From the cell containing the given text, extract its center point as (X, Y) coordinate. 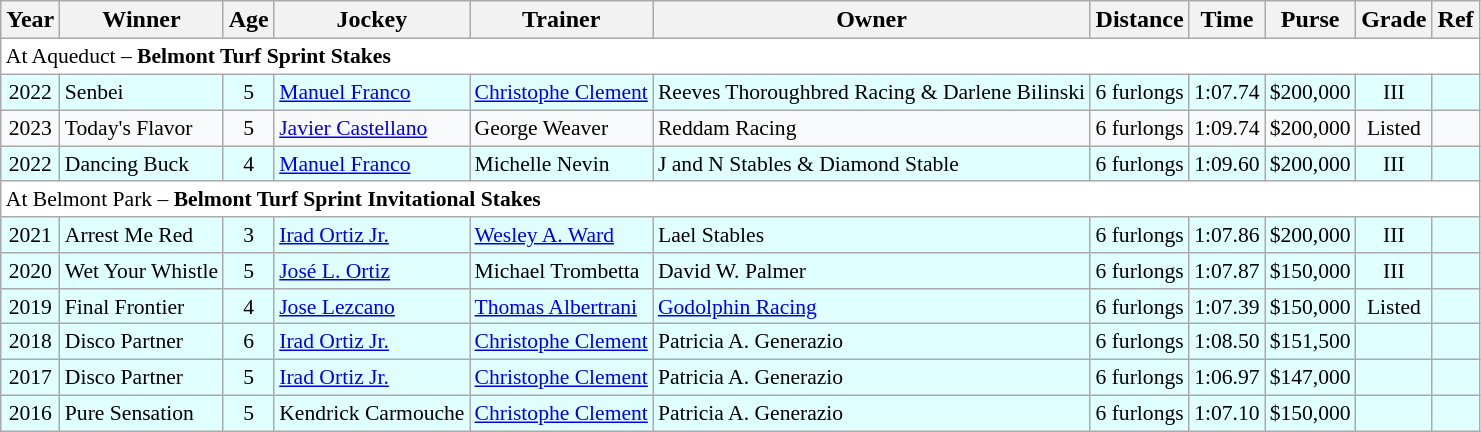
Purse (1310, 20)
1:07.10 (1226, 413)
Wet Your Whistle (142, 271)
1:07.39 (1226, 306)
George Weaver (562, 128)
Trainer (562, 20)
Javier Castellano (372, 128)
Today's Flavor (142, 128)
Final Frontier (142, 306)
Time (1226, 20)
Arrest Me Red (142, 235)
2018 (30, 342)
Ref (1456, 20)
J and N Stables & Diamond Stable (872, 164)
1:07.74 (1226, 92)
Winner (142, 20)
Wesley A. Ward (562, 235)
Pure Sensation (142, 413)
2021 (30, 235)
Michael Trombetta (562, 271)
3 (248, 235)
1:09.60 (1226, 164)
1:07.87 (1226, 271)
1:09.74 (1226, 128)
Godolphin Racing (872, 306)
2023 (30, 128)
2016 (30, 413)
Grade (1394, 20)
2019 (30, 306)
Age (248, 20)
1:08.50 (1226, 342)
José L. Ortiz (372, 271)
$151,500 (1310, 342)
1:06.97 (1226, 377)
Dancing Buck (142, 164)
David W. Palmer (872, 271)
Michelle Nevin (562, 164)
Thomas Albertrani (562, 306)
Reeves Thoroughbred Racing & Darlene Bilinski (872, 92)
Reddam Racing (872, 128)
Senbei (142, 92)
2020 (30, 271)
Jockey (372, 20)
1:07.86 (1226, 235)
Owner (872, 20)
At Aqueduct – Belmont Turf Sprint Stakes (740, 57)
Jose Lezcano (372, 306)
Lael Stables (872, 235)
Distance (1140, 20)
$147,000 (1310, 377)
Kendrick Carmouche (372, 413)
At Belmont Park – Belmont Turf Sprint Invitational Stakes (740, 199)
Year (30, 20)
6 (248, 342)
2017 (30, 377)
